Output the [x, y] coordinate of the center of the cell containing the given text.  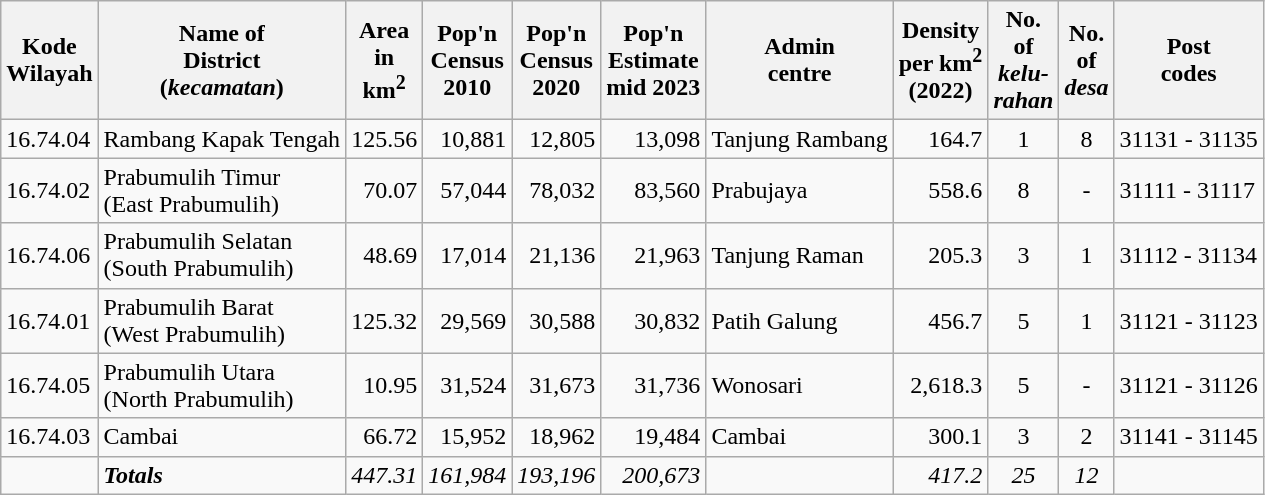
Postcodes [1188, 60]
Densityper km2(2022) [940, 60]
78,032 [556, 190]
48.69 [384, 256]
29,569 [468, 320]
31112 - 31134 [1188, 256]
164.7 [940, 139]
16.74.05 [50, 386]
No.of desa [1086, 60]
25 [1024, 475]
13,098 [654, 139]
2,618.3 [940, 386]
Tanjung Rambang [800, 139]
31141 - 31145 [1188, 437]
Pop'nEstimatemid 2023 [654, 60]
31121 - 31126 [1188, 386]
Pop'nCensus2010 [468, 60]
17,014 [468, 256]
31,673 [556, 386]
16.74.03 [50, 437]
31,736 [654, 386]
31111 - 31117 [1188, 190]
193,196 [556, 475]
Tanjung Raman [800, 256]
Name ofDistrict (kecamatan) [222, 60]
Prabumulih Timur (East Prabumulih) [222, 190]
18,962 [556, 437]
Kode Wilayah [50, 60]
30,832 [654, 320]
125.56 [384, 139]
83,560 [654, 190]
16.74.01 [50, 320]
16.74.02 [50, 190]
200,673 [654, 475]
Rambang Kapak Tengah [222, 139]
Prabujaya [800, 190]
125.32 [384, 320]
No.of kelu-rahan [1024, 60]
Prabumulih Utara (North Prabumulih) [222, 386]
205.3 [940, 256]
2 [1086, 437]
12,805 [556, 139]
Area inkm2 [384, 60]
Pop'nCensus2020 [556, 60]
31121 - 31123 [1188, 320]
447.31 [384, 475]
66.72 [384, 437]
10.95 [384, 386]
161,984 [468, 475]
15,952 [468, 437]
12 [1086, 475]
Admincentre [800, 60]
21,136 [556, 256]
21,963 [654, 256]
417.2 [940, 475]
456.7 [940, 320]
31,524 [468, 386]
70.07 [384, 190]
Patih Galung [800, 320]
19,484 [654, 437]
300.1 [940, 437]
30,588 [556, 320]
Prabumulih Barat (West Prabumulih) [222, 320]
Totals [222, 475]
Prabumulih Selatan (South Prabumulih) [222, 256]
16.74.04 [50, 139]
57,044 [468, 190]
Wonosari [800, 386]
16.74.06 [50, 256]
558.6 [940, 190]
31131 - 31135 [1188, 139]
10,881 [468, 139]
